Return (x, y) of the center of cell containing provided text 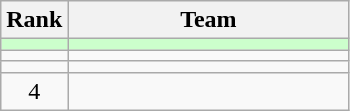
Team (208, 20)
Rank (34, 20)
4 (34, 91)
